Determine the (X, Y) coordinate at the center of the cell enclosing the given text.  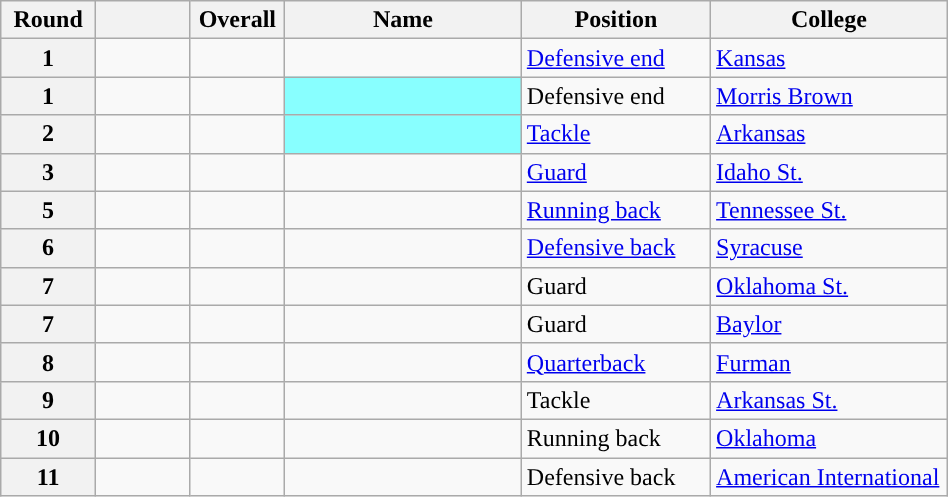
Round (48, 20)
6 (48, 248)
College (830, 20)
Oklahoma (830, 438)
3 (48, 172)
5 (48, 210)
8 (48, 362)
Oklahoma St. (830, 286)
10 (48, 438)
Overall (238, 20)
Morris Brown (830, 96)
Quarterback (616, 362)
American International (830, 477)
Baylor (830, 324)
2 (48, 134)
Arkansas (830, 134)
Tennessee St. (830, 210)
9 (48, 400)
Arkansas St. (830, 400)
Kansas (830, 58)
11 (48, 477)
Position (616, 20)
Idaho St. (830, 172)
Name (404, 20)
Furman (830, 362)
Syracuse (830, 248)
